Scan for the cell matching the given text and deliver its (x, y) coordinate at center. 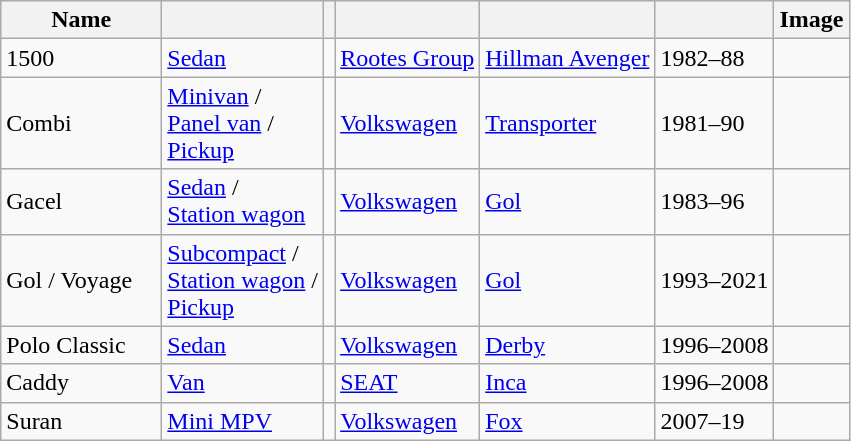
Gacel (82, 202)
1983–96 (714, 202)
Inca (568, 383)
Sedan / Station wagon (243, 202)
Subcompact /Station wagon / Pickup (243, 280)
Suran (82, 421)
Fox (568, 421)
Image (812, 20)
1982–88 (714, 58)
1993–2021 (714, 280)
Transporter (568, 123)
Minivan /Panel van /Pickup (243, 123)
Polo Classic (82, 345)
Gol / Voyage (82, 280)
Mini MPV (243, 421)
Rootes Group (408, 58)
1981–90 (714, 123)
Derby (568, 345)
2007–19 (714, 421)
SEAT (408, 383)
Hillman Avenger (568, 58)
Combi (82, 123)
Name (82, 20)
Caddy (82, 383)
1500 (82, 58)
Van (243, 383)
